Return [x, y] of the center of cell containing provided text 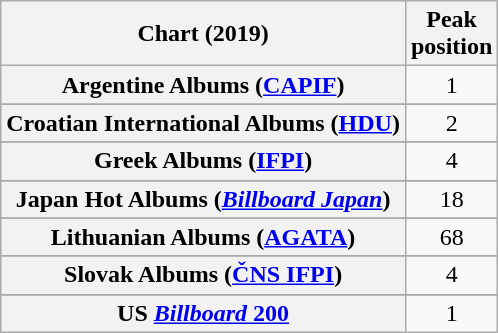
Japan Hot Albums (Billboard Japan) [204, 199]
68 [451, 237]
Croatian International Albums (HDU) [204, 123]
2 [451, 123]
US Billboard 200 [204, 313]
Peakposition [451, 34]
Chart (2019) [204, 34]
Argentine Albums (CAPIF) [204, 85]
Slovak Albums (ČNS IFPI) [204, 275]
Greek Albums (IFPI) [204, 161]
Lithuanian Albums (AGATA) [204, 237]
18 [451, 199]
